Detect which cell encompasses the target text, then output its (X, Y) center coordinate. 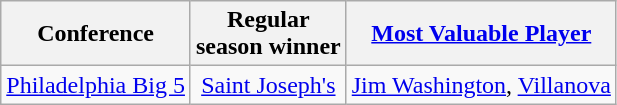
Saint Joseph's (268, 85)
Jim Washington, Villanova (481, 85)
Conference (96, 34)
Most Valuable Player (481, 34)
Regular season winner (268, 34)
Philadelphia Big 5 (96, 85)
